For the text-containing cell, return its midpoint in [X, Y] coordinate format. 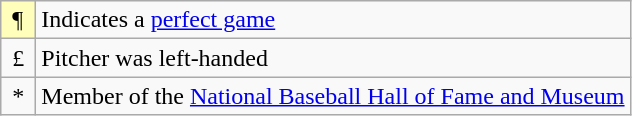
Member of the National Baseball Hall of Fame and Museum [333, 96]
Pitcher was left-handed [333, 58]
* [18, 96]
Indicates a perfect game [333, 20]
¶ [18, 20]
£ [18, 58]
